Determine the [X, Y] coordinate at the center of the cell enclosing the given text.  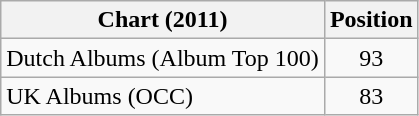
UK Albums (OCC) [163, 96]
Dutch Albums (Album Top 100) [163, 58]
Position [371, 20]
83 [371, 96]
93 [371, 58]
Chart (2011) [163, 20]
